Detect which cell encompasses the target text, then output its [X, Y] center coordinate. 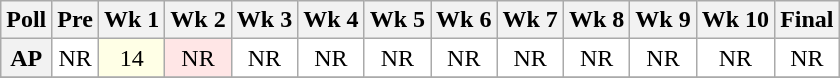
Final [807, 20]
14 [131, 58]
Pre [76, 20]
Wk 8 [596, 20]
Wk 9 [663, 20]
Wk 10 [735, 20]
Wk 1 [131, 20]
Poll [26, 20]
Wk 7 [530, 20]
Wk 6 [464, 20]
Wk 5 [397, 20]
Wk 2 [198, 20]
Wk 3 [264, 20]
Wk 4 [331, 20]
AP [26, 58]
